Scan for the cell matching the given text and deliver its (x, y) coordinate at center. 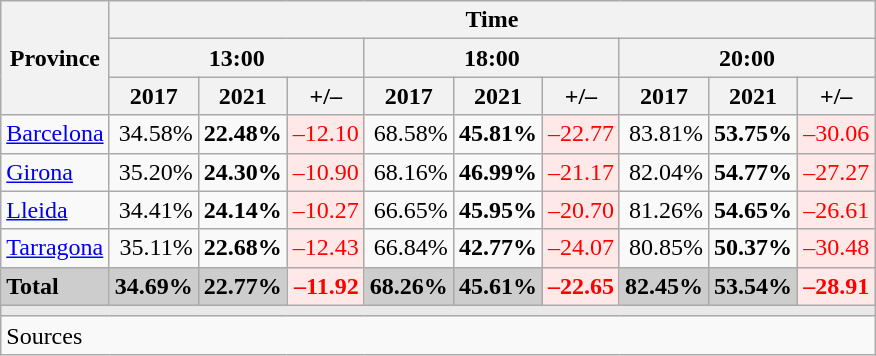
–10.27 (326, 210)
80.85% (664, 248)
53.75% (754, 134)
–27.27 (836, 172)
45.95% (498, 210)
35.20% (154, 172)
66.65% (408, 210)
13:00 (236, 58)
54.65% (754, 210)
68.58% (408, 134)
Total (55, 286)
Sources (438, 335)
22.68% (242, 248)
68.16% (408, 172)
–26.61 (836, 210)
54.77% (754, 172)
66.84% (408, 248)
34.58% (154, 134)
22.77% (242, 286)
22.48% (242, 134)
–22.65 (580, 286)
35.11% (154, 248)
42.77% (498, 248)
Time (492, 20)
34.41% (154, 210)
Province (55, 58)
82.04% (664, 172)
–20.70 (580, 210)
–21.17 (580, 172)
24.30% (242, 172)
45.61% (498, 286)
24.14% (242, 210)
–24.07 (580, 248)
50.37% (754, 248)
20:00 (746, 58)
45.81% (498, 134)
–28.91 (836, 286)
Barcelona (55, 134)
Tarragona (55, 248)
–12.10 (326, 134)
83.81% (664, 134)
68.26% (408, 286)
46.99% (498, 172)
–30.48 (836, 248)
81.26% (664, 210)
–22.77 (580, 134)
82.45% (664, 286)
Lleida (55, 210)
–30.06 (836, 134)
–10.90 (326, 172)
–11.92 (326, 286)
18:00 (492, 58)
–12.43 (326, 248)
34.69% (154, 286)
53.54% (754, 286)
Girona (55, 172)
